Identify which cell holds the provided text, then report its [x, y] central coordinate. 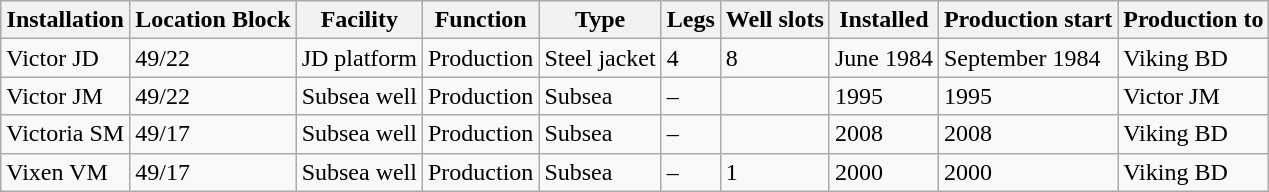
Installation [66, 20]
Location Block [213, 20]
Function [480, 20]
Victor JD [66, 58]
Facility [359, 20]
Steel jacket [600, 58]
Production to [1194, 20]
Installed [884, 20]
Type [600, 20]
JD platform [359, 58]
1 [774, 172]
June 1984 [884, 58]
Production start [1028, 20]
Legs [690, 20]
September 1984 [1028, 58]
Vixen VM [66, 172]
Victoria SM [66, 134]
Well slots [774, 20]
4 [690, 58]
8 [774, 58]
